Return (X, Y) of the center of cell containing provided text 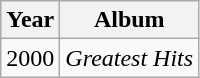
Year (30, 20)
Greatest Hits (130, 58)
2000 (30, 58)
Album (130, 20)
